Scan for the cell matching the given text and deliver its [x, y] coordinate at center. 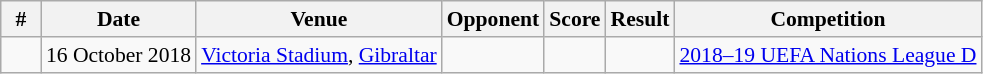
Opponent [494, 19]
Result [640, 19]
Venue [319, 19]
16 October 2018 [118, 55]
Date [118, 19]
Score [574, 19]
# [21, 19]
Competition [828, 19]
Victoria Stadium, Gibraltar [319, 55]
2018–19 UEFA Nations League D [828, 55]
